Determine the [X, Y] coordinate at the center of the cell enclosing the given text.  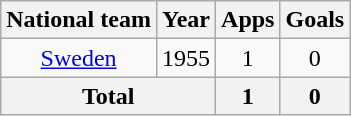
1955 [186, 58]
Sweden [79, 58]
Total [108, 96]
National team [79, 20]
Goals [315, 20]
Year [186, 20]
Apps [248, 20]
